Locate the cell with the specified text and output its (x, y) center coordinate. 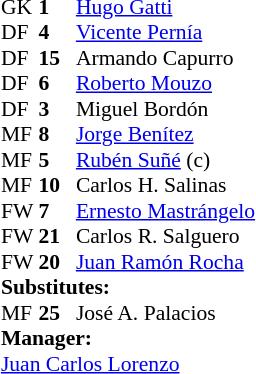
25 (57, 313)
Roberto Mouzo (166, 83)
Armando Capurro (166, 58)
21 (57, 237)
Rubén Suñé (c) (166, 160)
20 (57, 262)
3 (57, 109)
Ernesto Mastrángelo (166, 211)
Manager: (128, 339)
Jorge Benítez (166, 135)
Juan Ramón Rocha (166, 262)
8 (57, 135)
Carlos R. Salguero (166, 237)
6 (57, 83)
7 (57, 211)
15 (57, 58)
José A. Palacios (166, 313)
Miguel Bordón (166, 109)
Vicente Pernía (166, 33)
5 (57, 160)
Substitutes: (128, 287)
Carlos H. Salinas (166, 185)
4 (57, 33)
10 (57, 185)
